Identify which cell holds the provided text, then report its [X, Y] central coordinate. 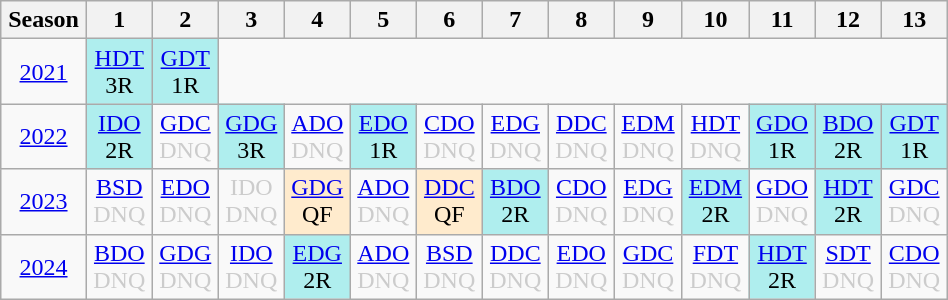
9 [648, 20]
4 [317, 20]
2 [185, 20]
GDGQF [317, 202]
2022 [44, 136]
BDODNQ [119, 266]
GDO1R [782, 136]
1 [119, 20]
2021 [44, 72]
GDODNQ [782, 202]
EDMDNQ [648, 136]
EDG2R [317, 266]
GDG3R [251, 136]
5 [383, 20]
HDT3R [119, 72]
FDTDNQ [716, 266]
HDTDNQ [716, 136]
8 [581, 20]
EDO1R [383, 136]
Season [44, 20]
SDTDNQ [848, 266]
GDGDNQ [185, 266]
10 [716, 20]
2024 [44, 266]
7 [515, 20]
IDO2R [119, 136]
11 [782, 20]
13 [914, 20]
DDCQF [449, 202]
EDM2R [716, 202]
12 [848, 20]
2023 [44, 202]
3 [251, 20]
6 [449, 20]
